Identify which cell holds the provided text, then report its (x, y) central coordinate. 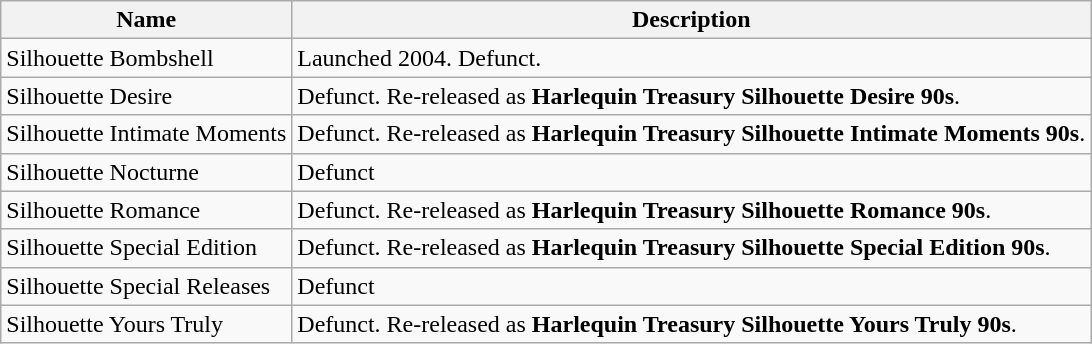
Silhouette Intimate Moments (146, 134)
Silhouette Desire (146, 96)
Silhouette Nocturne (146, 172)
Defunct. Re-released as Harlequin Treasury Silhouette Intimate Moments 90s. (692, 134)
Defunct. Re-released as Harlequin Treasury Silhouette Desire 90s. (692, 96)
Silhouette Special Edition (146, 248)
Silhouette Yours Truly (146, 324)
Name (146, 20)
Launched 2004. Defunct. (692, 58)
Description (692, 20)
Defunct. Re-released as Harlequin Treasury Silhouette Yours Truly 90s. (692, 324)
Defunct. Re-released as Harlequin Treasury Silhouette Special Edition 90s. (692, 248)
Defunct. Re-released as Harlequin Treasury Silhouette Romance 90s. (692, 210)
Silhouette Special Releases (146, 286)
Silhouette Bombshell (146, 58)
Silhouette Romance (146, 210)
